Capture the cell that displays the provided text and extract its (x, y) central coordinate. 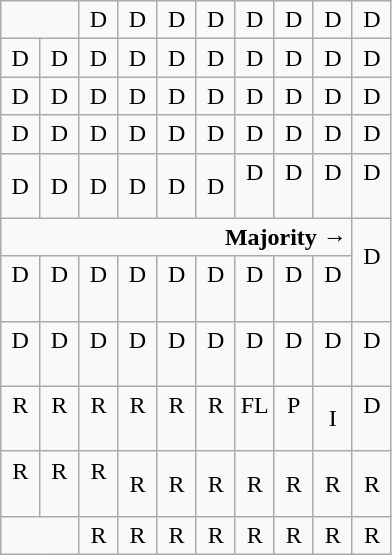
I (332, 418)
Majority → (177, 237)
FL (254, 418)
P (294, 418)
